Search for the cell housing the specified text and yield its [x, y] center coordinate. 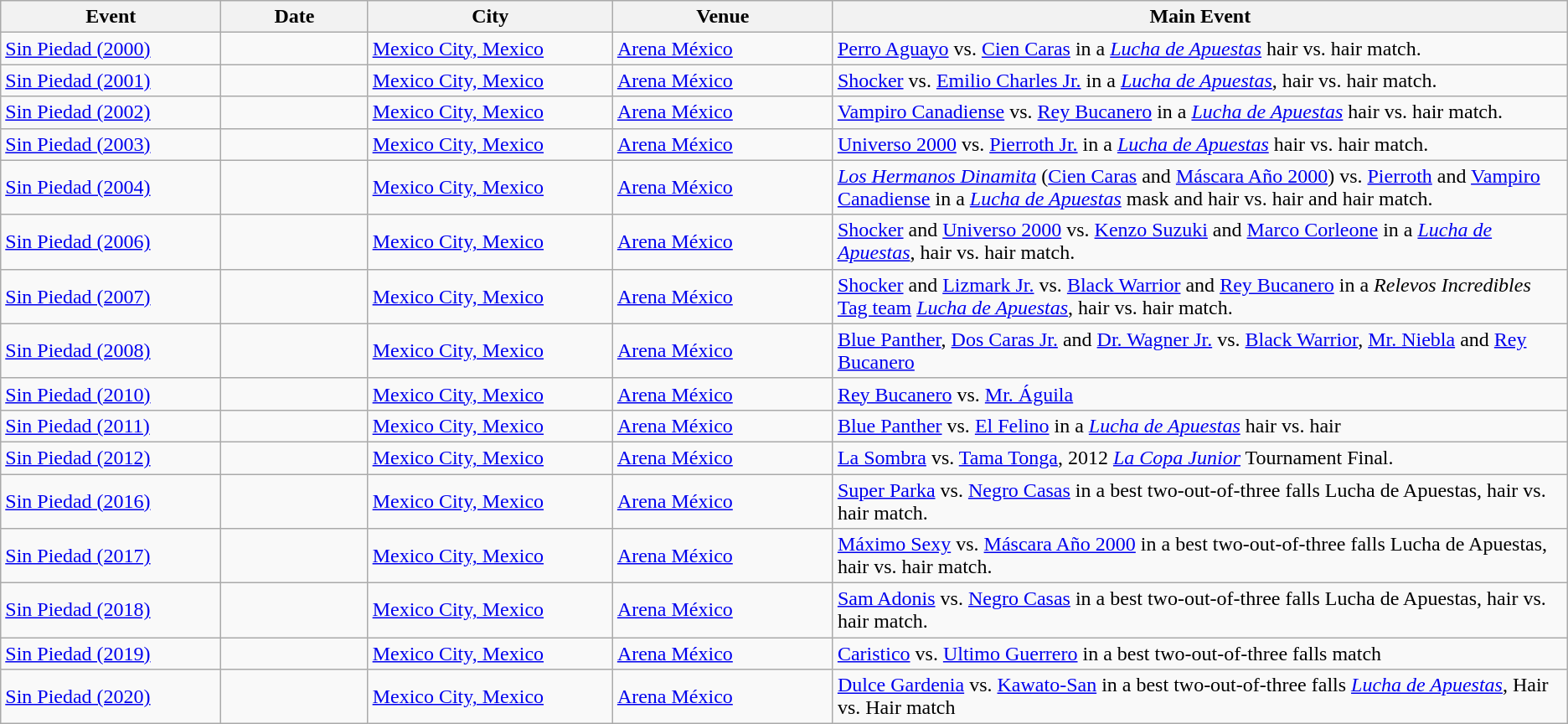
Sin Piedad (2002) [111, 112]
Shocker and Lizmark Jr. vs. Black Warrior and Rey Bucanero in a Relevos Incredibles Tag team Lucha de Apuestas, hair vs. hair match. [1199, 297]
Date [295, 17]
Máximo Sexy vs. Máscara Año 2000 in a best two-out-of-three falls Lucha de Apuestas, hair vs. hair match. [1199, 556]
Vampiro Canadiense vs. Rey Bucanero in a Lucha de Apuestas hair vs. hair match. [1199, 112]
Venue [722, 17]
Sin Piedad (2016) [111, 501]
La Sombra vs. Tama Tonga, 2012 La Copa Junior Tournament Final. [1199, 458]
Sin Piedad (2011) [111, 426]
Sin Piedad (2008) [111, 350]
Sin Piedad (2019) [111, 654]
City [490, 17]
Caristico vs. Ultimo Guerrero in a best two-out-of-three falls match [1199, 654]
Sin Piedad (2000) [111, 49]
Sin Piedad (2007) [111, 297]
Event [111, 17]
Blue Panther vs. El Felino in a Lucha de Apuestas hair vs. hair [1199, 426]
Sin Piedad (2006) [111, 241]
Sin Piedad (2010) [111, 394]
Shocker vs. Emilio Charles Jr. in a Lucha de Apuestas, hair vs. hair match. [1199, 80]
Sin Piedad (2003) [111, 144]
Rey Bucanero vs. Mr. Águila [1199, 394]
Sin Piedad (2018) [111, 610]
Sin Piedad (2001) [111, 80]
Universo 2000 vs. Pierroth Jr. in a Lucha de Apuestas hair vs. hair match. [1199, 144]
Sin Piedad (2017) [111, 556]
Sin Piedad (2004) [111, 188]
Perro Aguayo vs. Cien Caras in a Lucha de Apuestas hair vs. hair match. [1199, 49]
Super Parka vs. Negro Casas in a best two-out-of-three falls Lucha de Apuestas, hair vs. hair match. [1199, 501]
Sin Piedad (2020) [111, 697]
Sin Piedad (2012) [111, 458]
Dulce Gardenia vs. Kawato-San in a best two-out-of-three falls Lucha de Apuestas, Hair vs. Hair match [1199, 697]
Blue Panther, Dos Caras Jr. and Dr. Wagner Jr. vs. Black Warrior, Mr. Niebla and Rey Bucanero [1199, 350]
Main Event [1199, 17]
Shocker and Universo 2000 vs. Kenzo Suzuki and Marco Corleone in a Lucha de Apuestas, hair vs. hair match. [1199, 241]
Sam Adonis vs. Negro Casas in a best two-out-of-three falls Lucha de Apuestas, hair vs. hair match. [1199, 610]
